Search for the cell housing the specified text and yield its (X, Y) center coordinate. 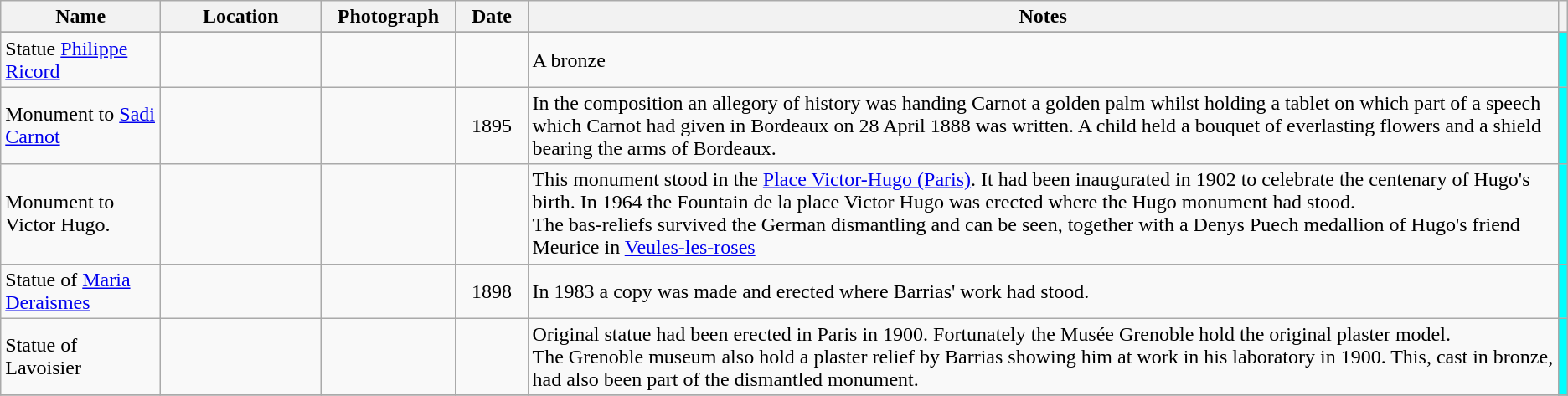
Photograph (389, 17)
1898 (492, 291)
In 1983 a copy was made and erected where Barrias' work had stood. (1043, 291)
Notes (1043, 17)
Statue of Lavoisier (80, 357)
Statue of Maria Deraismes (80, 291)
Name (80, 17)
Monument to Victor Hugo. (80, 214)
Monument to Sadi Carnot (80, 126)
1895 (492, 126)
A bronze (1043, 60)
Statue Philippe Ricord (80, 60)
Location (241, 17)
Date (492, 17)
